Output the [x, y] coordinate of the center of the cell containing the given text.  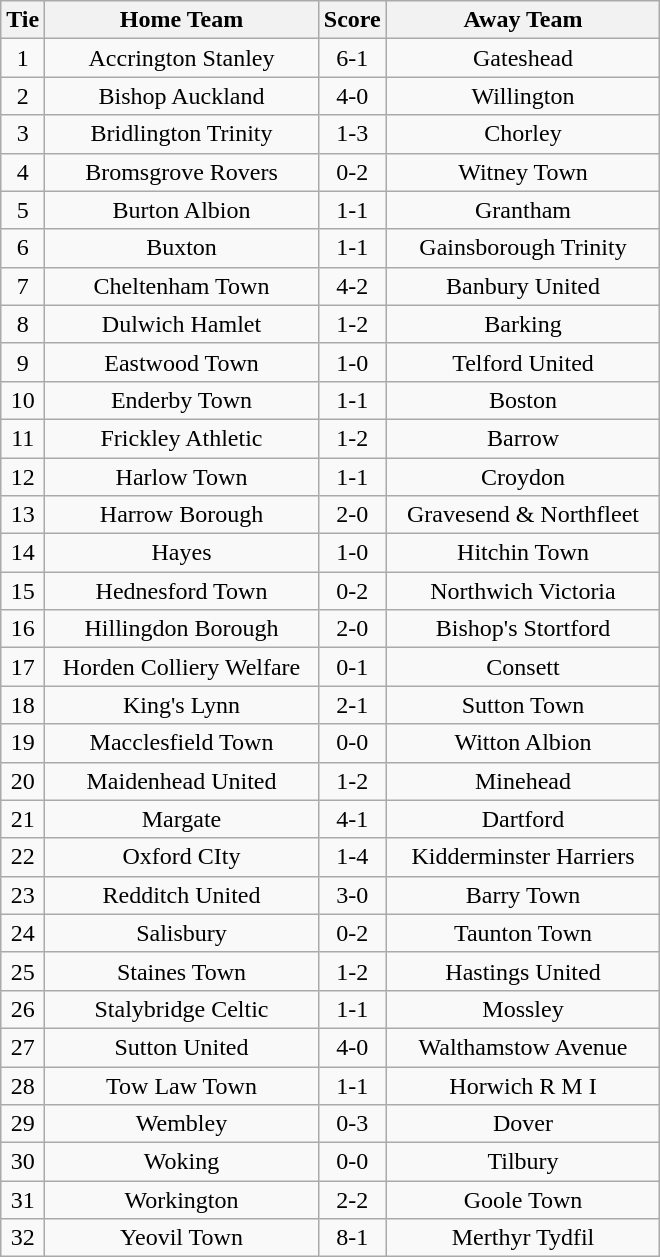
14 [23, 553]
Redditch United [182, 895]
Away Team [523, 20]
Harlow Town [182, 477]
31 [23, 1200]
Hayes [182, 553]
Tie [23, 20]
Barrow [523, 438]
Horden Colliery Welfare [182, 667]
Bromsgrove Rovers [182, 172]
15 [23, 591]
Chorley [523, 134]
3 [23, 134]
8 [23, 324]
Oxford CIty [182, 857]
27 [23, 1047]
Sutton United [182, 1047]
Sutton Town [523, 705]
Gateshead [523, 58]
1 [23, 58]
Kidderminster Harriers [523, 857]
11 [23, 438]
Minehead [523, 781]
Northwich Victoria [523, 591]
Tilbury [523, 1162]
Banbury United [523, 286]
Goole Town [523, 1200]
23 [23, 895]
13 [23, 515]
Dulwich Hamlet [182, 324]
Maidenhead United [182, 781]
32 [23, 1238]
Telford United [523, 362]
King's Lynn [182, 705]
Bridlington Trinity [182, 134]
Hillingdon Borough [182, 629]
Willington [523, 96]
3-0 [352, 895]
Cheltenham Town [182, 286]
Walthamstow Avenue [523, 1047]
18 [23, 705]
22 [23, 857]
Accrington Stanley [182, 58]
9 [23, 362]
Hastings United [523, 971]
Stalybridge Celtic [182, 1009]
6 [23, 248]
Workington [182, 1200]
Witton Albion [523, 743]
Barry Town [523, 895]
Boston [523, 400]
Gravesend & Northfleet [523, 515]
Bishop Auckland [182, 96]
Bishop's Stortford [523, 629]
Woking [182, 1162]
1-4 [352, 857]
21 [23, 819]
Horwich R M I [523, 1085]
Barking [523, 324]
26 [23, 1009]
Margate [182, 819]
Score [352, 20]
Wembley [182, 1124]
17 [23, 667]
Gainsborough Trinity [523, 248]
4-1 [352, 819]
19 [23, 743]
Dover [523, 1124]
Macclesfield Town [182, 743]
Tow Law Town [182, 1085]
7 [23, 286]
Consett [523, 667]
25 [23, 971]
Taunton Town [523, 933]
Merthyr Tydfil [523, 1238]
4-2 [352, 286]
Yeovil Town [182, 1238]
Croydon [523, 477]
Mossley [523, 1009]
Burton Albion [182, 210]
20 [23, 781]
Enderby Town [182, 400]
12 [23, 477]
2-2 [352, 1200]
Hitchin Town [523, 553]
29 [23, 1124]
Eastwood Town [182, 362]
Hednesford Town [182, 591]
Salisbury [182, 933]
Home Team [182, 20]
Frickley Athletic [182, 438]
2 [23, 96]
5 [23, 210]
0-3 [352, 1124]
1-3 [352, 134]
Staines Town [182, 971]
10 [23, 400]
Witney Town [523, 172]
Harrow Borough [182, 515]
0-1 [352, 667]
24 [23, 933]
6-1 [352, 58]
8-1 [352, 1238]
2-1 [352, 705]
16 [23, 629]
Grantham [523, 210]
28 [23, 1085]
Buxton [182, 248]
4 [23, 172]
Dartford [523, 819]
30 [23, 1162]
